Output the (X, Y) coordinate of the center of the cell containing the given text.  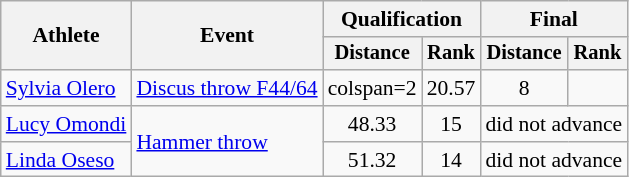
15 (452, 124)
colspan=2 (372, 88)
20.57 (452, 88)
Qualification (402, 19)
Final (554, 19)
Sylvia Olero (66, 88)
Event (226, 36)
8 (524, 88)
Discus throw F44/64 (226, 88)
48.33 (372, 124)
did not advance (554, 124)
Hammer throw (226, 142)
Athlete (66, 36)
Lucy Omondi (66, 124)
